Pinpoint the cell where the given text exists, returning its [x, y] midpoint coordinate. 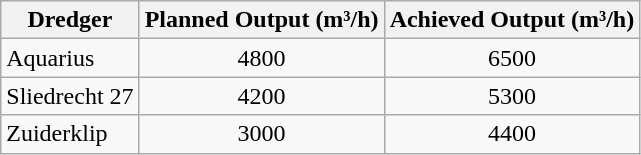
6500 [512, 58]
4400 [512, 134]
Zuiderklip [70, 134]
5300 [512, 96]
Sliedrecht 27 [70, 96]
3000 [262, 134]
Aquarius [70, 58]
Dredger [70, 20]
4800 [262, 58]
Achieved Output (m³/h) [512, 20]
4200 [262, 96]
Planned Output (m³/h) [262, 20]
